Identify which cell holds the provided text, then report its (X, Y) central coordinate. 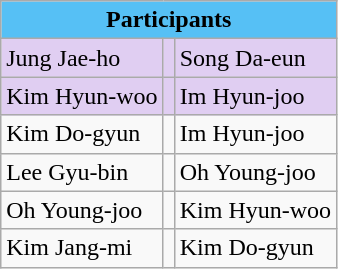
Jung Jae-ho (82, 58)
Song Da-eun (255, 58)
Lee Gyu-bin (82, 172)
Kim Jang-mi (82, 248)
Participants (169, 20)
